Extract the [x, y] coordinate from the center of the cell holding the provided text.  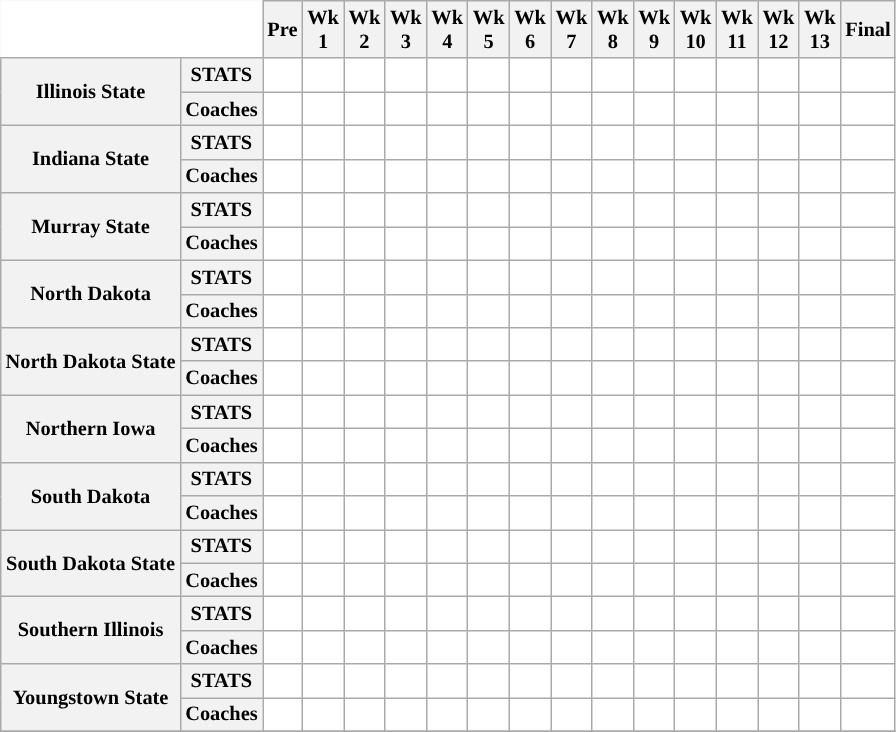
Youngstown State [91, 698]
North Dakota [91, 294]
Murray State [91, 226]
Southern Illinois [91, 630]
Illinois State [91, 92]
Wk7 [572, 29]
Wk2 [364, 29]
Northern Iowa [91, 428]
Wk3 [406, 29]
Wk12 [778, 29]
Wk1 [322, 29]
Wk8 [612, 29]
Wk9 [654, 29]
North Dakota State [91, 360]
Final [868, 29]
Wk5 [488, 29]
Pre [282, 29]
South Dakota State [91, 562]
Wk11 [736, 29]
Wk10 [696, 29]
Wk6 [530, 29]
Wk13 [820, 29]
South Dakota [91, 496]
Indiana State [91, 158]
Wk4 [448, 29]
